From the cell containing the given text, extract its center point as [X, Y] coordinate. 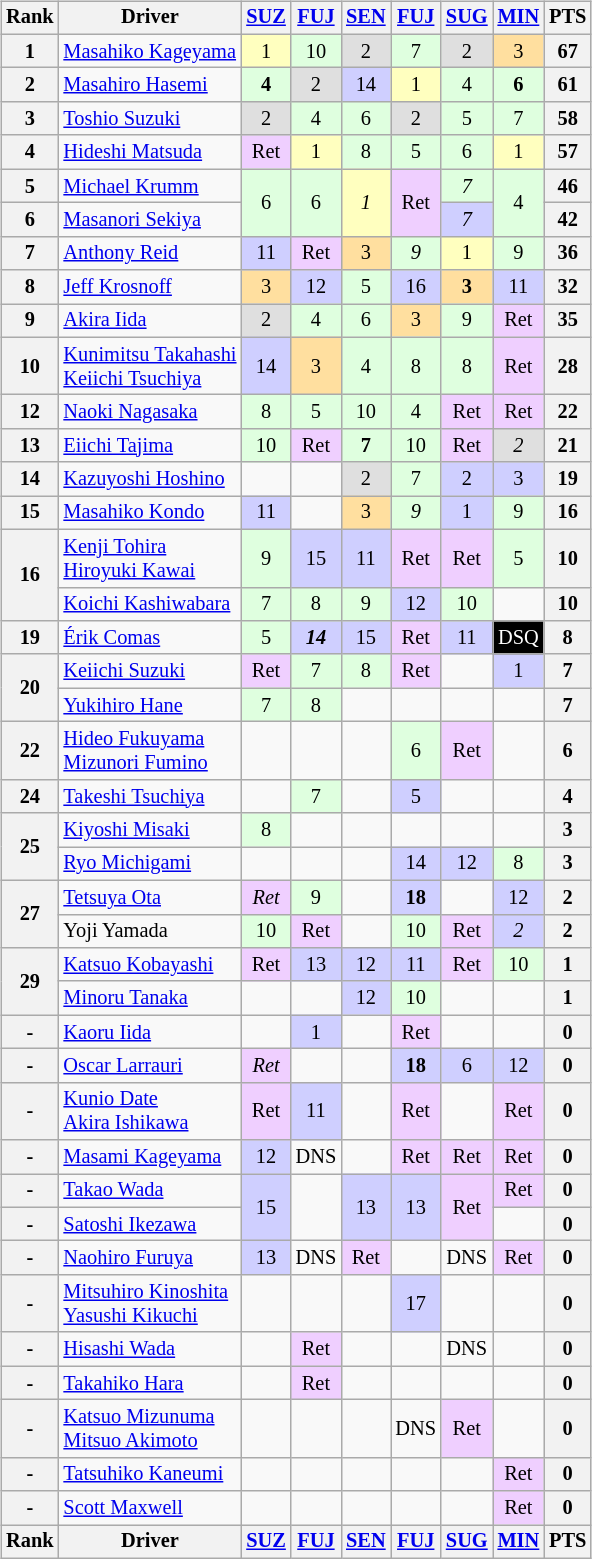
Mitsuhiro Kinoshita Yasushi Kikuchi [150, 1304]
32 [568, 287]
Akira Iida [150, 321]
28 [568, 366]
Keiichi Suzuki [150, 671]
Katsuo Kobayashi [150, 965]
57 [568, 152]
24 [30, 796]
Hisashi Wada [150, 1349]
Hideshi Matsuda [150, 152]
58 [568, 119]
Scott Maxwell [150, 1508]
Yoji Yamada [150, 931]
Jeff Krosnoff [150, 287]
Takao Wada [150, 1191]
Tetsuya Ota [150, 897]
Masanori Sekiya [150, 220]
42 [568, 220]
Kunio Date Akira Ishikawa [150, 1111]
Minoru Tanaka [150, 998]
21 [568, 446]
Yukihiro Hane [150, 705]
61 [568, 85]
Anthony Reid [150, 253]
25 [30, 846]
Masahiko Kondo [150, 513]
Ryo Michigami [150, 864]
35 [568, 321]
Eiichi Tajima [150, 446]
29 [30, 982]
Hideo Fukuyama Mizunori Fumino [150, 751]
Kaoru Iida [150, 1032]
46 [568, 186]
36 [568, 253]
Kiyoshi Misaki [150, 830]
Masami Kageyama [150, 1157]
20 [30, 688]
Satoshi Ikezawa [150, 1224]
Oscar Larrauri [150, 1066]
17 [415, 1304]
Kazuyoshi Hoshino [150, 479]
Takeshi Tsuchiya [150, 796]
Masahiko Kageyama [150, 51]
Takahiko Hara [150, 1383]
Koichi Kashiwabara [150, 604]
67 [568, 51]
Tatsuhiko Kaneumi [150, 1474]
Katsuo Mizunuma Mitsuo Akimoto [150, 1429]
Naoki Nagasaka [150, 412]
Michael Krumm [150, 186]
Naohiro Furuya [150, 1258]
Kunimitsu Takahashi Keiichi Tsuchiya [150, 366]
Érik Comas [150, 638]
Masahiro Hasemi [150, 85]
Toshio Suzuki [150, 119]
DSQ [519, 638]
Kenji Tohira Hiroyuki Kawai [150, 558]
27 [30, 914]
